Identify which cell holds the provided text, then report its (X, Y) central coordinate. 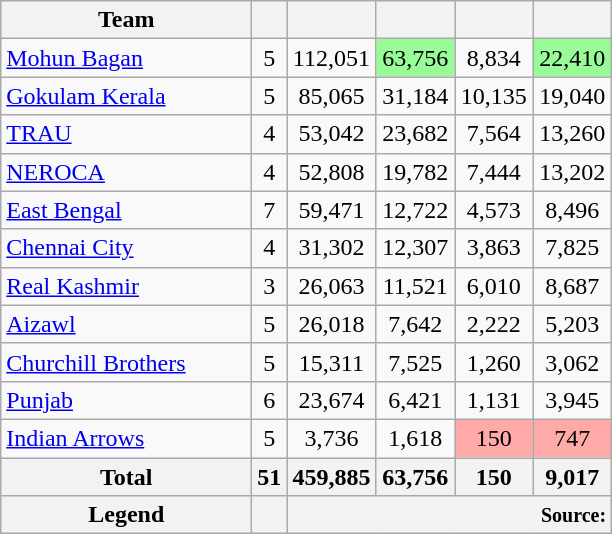
Total (126, 477)
31,302 (332, 248)
Gokulam Kerala (126, 96)
7,564 (494, 134)
12,722 (416, 210)
31,184 (416, 96)
12,307 (416, 248)
112,051 (332, 58)
8,834 (494, 58)
23,674 (332, 400)
2,222 (494, 324)
5,203 (572, 324)
7,444 (494, 172)
19,040 (572, 96)
9,017 (572, 477)
53,042 (332, 134)
Real Kashmir (126, 286)
3 (270, 286)
Mohun Bagan (126, 58)
7,642 (416, 324)
11,521 (416, 286)
13,260 (572, 134)
459,885 (332, 477)
7,825 (572, 248)
7,525 (416, 362)
8,496 (572, 210)
7 (270, 210)
3,945 (572, 400)
Legend (126, 515)
Team (126, 20)
23,682 (416, 134)
85,065 (332, 96)
26,063 (332, 286)
59,471 (332, 210)
52,808 (332, 172)
747 (572, 438)
13,202 (572, 172)
26,018 (332, 324)
Indian Arrows (126, 438)
15,311 (332, 362)
6 (270, 400)
3,863 (494, 248)
1,131 (494, 400)
NEROCA (126, 172)
1,260 (494, 362)
3,062 (572, 362)
10,135 (494, 96)
3,736 (332, 438)
4,573 (494, 210)
1,618 (416, 438)
East Bengal (126, 210)
Chennai City (126, 248)
Churchill Brothers (126, 362)
Source: (450, 515)
22,410 (572, 58)
Aizawl (126, 324)
8,687 (572, 286)
19,782 (416, 172)
6,421 (416, 400)
Punjab (126, 400)
TRAU (126, 134)
51 (270, 477)
6,010 (494, 286)
